Provide the (X, Y) coordinate of the cell's center where the given text is located.  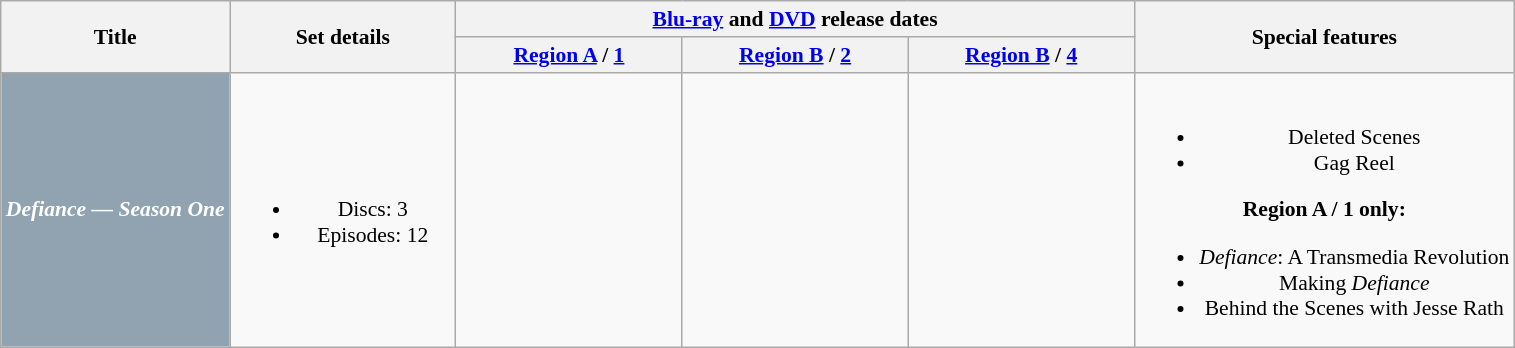
Region B / 4 (1021, 55)
Special features (1324, 36)
Title (116, 36)
Discs: 3Episodes: 12 (343, 210)
Defiance — Season One (116, 210)
Deleted ScenesGag ReelRegion A / 1 only:Defiance: A Transmedia RevolutionMaking DefianceBehind the Scenes with Jesse Rath (1324, 210)
Region B / 2 (795, 55)
Region A / 1 (569, 55)
Set details (343, 36)
Blu-ray and DVD release dates (795, 19)
